Pinpoint the cell where the given text exists, returning its (x, y) midpoint coordinate. 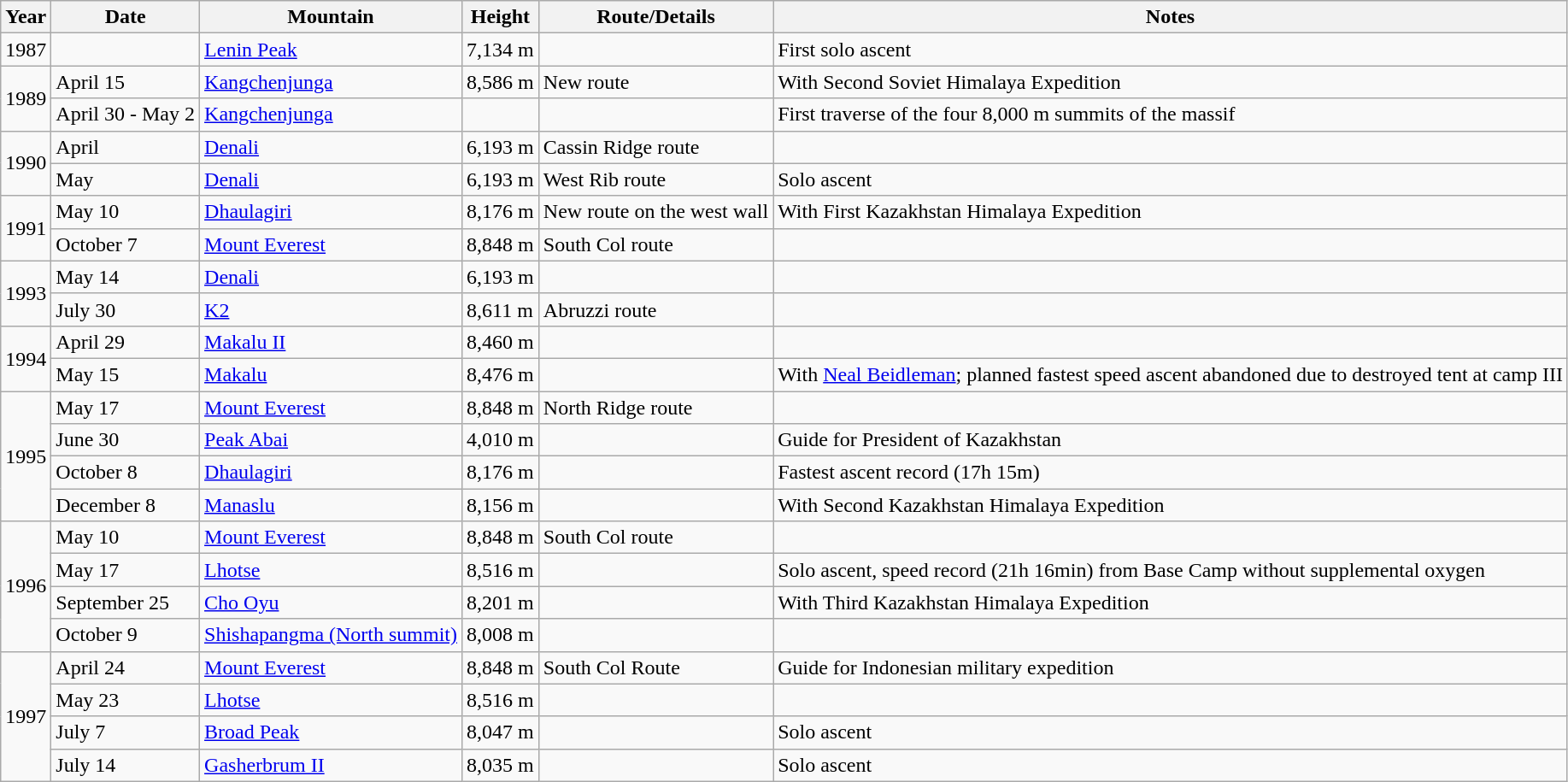
First solo ascent (1171, 50)
October 7 (126, 244)
K2 (332, 309)
July 7 (126, 732)
8,047 m (501, 732)
Route/Details (655, 17)
South Col Route (655, 667)
Manaslu (332, 505)
4,010 m (501, 440)
Peak Abai (332, 440)
With Second Soviet Himalaya Expedition (1171, 82)
1991 (26, 228)
May 23 (126, 700)
West Rib route (655, 179)
Cho Oyu (332, 603)
Year (26, 17)
May (126, 179)
8,460 m (501, 342)
April 30 - May 2 (126, 115)
Solo ascent, speed record (21h 16min) from Base Camp without supplemental oxygen (1171, 570)
April 29 (126, 342)
Broad Peak (332, 732)
First traverse of the four 8,000 m summits of the massif (1171, 115)
Notes (1171, 17)
8,476 m (501, 374)
With Third Kazakhstan Himalaya Expedition (1171, 603)
May 14 (126, 277)
October 8 (126, 473)
Cassin Ridge route (655, 147)
Makalu II (332, 342)
1993 (26, 293)
1990 (26, 163)
With Neal Beidleman; planned fastest speed ascent abandoned due to destroyed tent at camp III (1171, 374)
New route (655, 82)
North Ridge route (655, 408)
September 25 (126, 603)
April 24 (126, 667)
1995 (26, 456)
April (126, 147)
With First Kazakhstan Himalaya Expedition (1171, 212)
Date (126, 17)
New route on the west wall (655, 212)
1994 (26, 358)
With Second Kazakhstan Himalaya Expedition (1171, 505)
7,134 m (501, 50)
December 8 (126, 505)
Guide for Indonesian military expedition (1171, 667)
8,035 m (501, 765)
Abruzzi route (655, 309)
Mountain (332, 17)
1996 (26, 586)
8,201 m (501, 603)
October 9 (126, 635)
Lenin Peak (332, 50)
June 30 (126, 440)
8,008 m (501, 635)
Shishapangma (North summit) (332, 635)
8,586 m (501, 82)
April 15 (126, 82)
Gasherbrum II (332, 765)
8,611 m (501, 309)
July 14 (126, 765)
Height (501, 17)
1997 (26, 716)
July 30 (126, 309)
Guide for President of Kazakhstan (1171, 440)
May 15 (126, 374)
8,156 m (501, 505)
Fastest ascent record (17h 15m) (1171, 473)
Makalu (332, 374)
1989 (26, 98)
1987 (26, 50)
